Scan for the cell matching the given text and deliver its [x, y] coordinate at center. 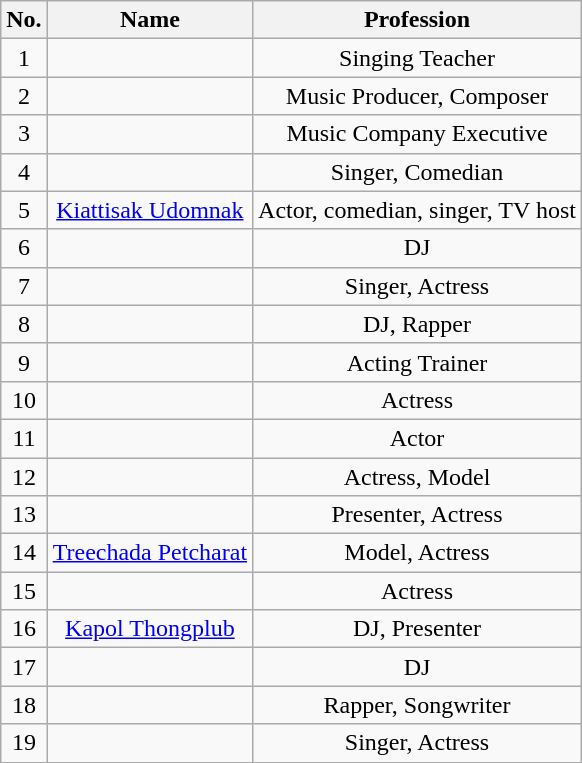
10 [24, 400]
Actor, comedian, singer, TV host [418, 210]
5 [24, 210]
6 [24, 248]
2 [24, 96]
9 [24, 362]
Presenter, Actress [418, 515]
Actor [418, 438]
4 [24, 172]
Treechada Petcharat [150, 553]
Profession [418, 20]
1 [24, 58]
No. [24, 20]
Kiattisak Udomnak [150, 210]
19 [24, 743]
DJ, Rapper [418, 324]
Music Company Executive [418, 134]
11 [24, 438]
Singer, Comedian [418, 172]
3 [24, 134]
15 [24, 591]
Kapol Thongplub [150, 629]
12 [24, 477]
8 [24, 324]
18 [24, 705]
Actress, Model [418, 477]
Singing Teacher [418, 58]
Acting Trainer [418, 362]
17 [24, 667]
Name [150, 20]
Music Producer, Composer [418, 96]
13 [24, 515]
7 [24, 286]
16 [24, 629]
DJ, Presenter [418, 629]
Model, Actress [418, 553]
14 [24, 553]
Rapper, Songwriter [418, 705]
